Capture the cell that displays the provided text and extract its [X, Y] central coordinate. 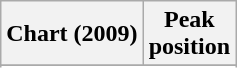
Peakposition [189, 34]
Chart (2009) [72, 34]
